Find where the given text appears and provide that cell's center as [x, y] coordinate. 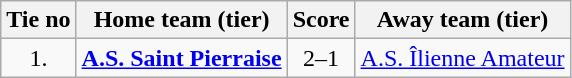
A.S. Îlienne Amateur [462, 58]
2–1 [321, 58]
Tie no [38, 20]
Home team (tier) [182, 20]
Away team (tier) [462, 20]
1. [38, 58]
A.S. Saint Pierraise [182, 58]
Score [321, 20]
